Capture the cell that displays the provided text and extract its (x, y) central coordinate. 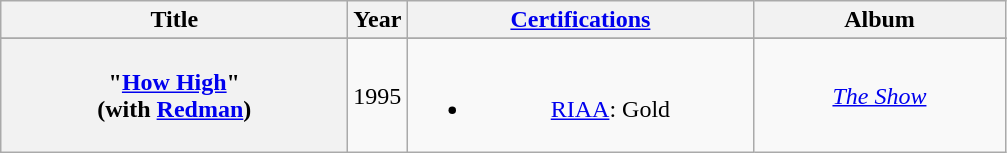
The Show (880, 96)
Certifications (580, 20)
RIAA: Gold (580, 96)
"How High"(with Redman) (174, 96)
Title (174, 20)
Album (880, 20)
1995 (378, 96)
Year (378, 20)
